Return the (X, Y) coordinate for the center point of the cell that contains the specified text.  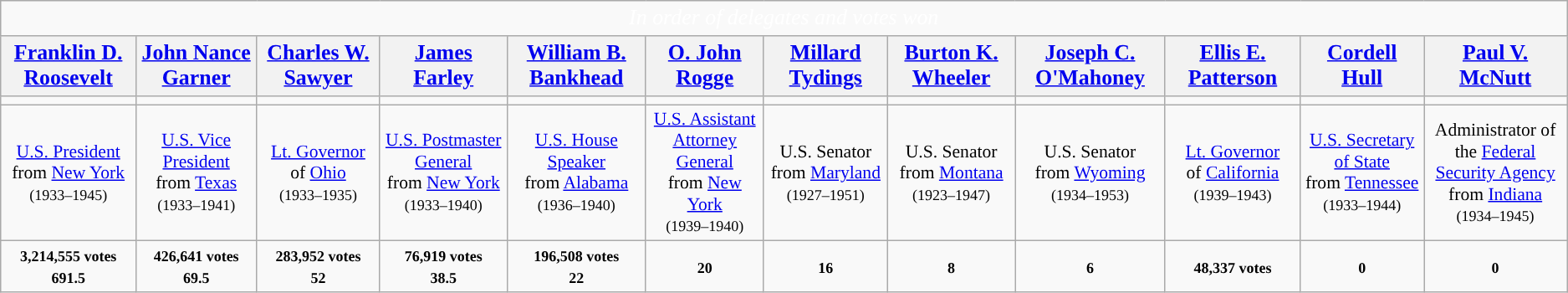
U.S. Senatorfrom Montana(1923–1947) (951, 172)
U.S. Secretary of Statefrom Tennessee(1933–1944) (1362, 172)
U.S. House Speakerfrom Alabama(1936–1940) (576, 172)
Burton K. Wheeler (951, 66)
48,337 votes (1233, 266)
Millard Tydings (825, 66)
283,952 votes52 (318, 266)
8 (951, 266)
Franklin D. Roosevelt (69, 66)
6 (1090, 266)
U.S. Senatorfrom Maryland(1927–1951) (825, 172)
Cordell Hull (1362, 66)
Administrator of the Federal Security Agencyfrom Indiana(1934–1945) (1495, 172)
Joseph C. O'Mahoney (1090, 66)
3,214,555 votes691.5 (69, 266)
U.S. Senatorfrom Wyoming(1934–1953) (1090, 172)
William B. Bankhead (576, 66)
Paul V. McNutt (1495, 66)
196,508 votes22 (576, 266)
U.S. Assistant Attorney Generalfrom New York(1939–1940) (704, 172)
John Nance Garner (197, 66)
James Farley (443, 66)
In order of delegates and votes won (784, 18)
Charles W. Sawyer (318, 66)
426,641 votes69.5 (197, 266)
O. John Rogge (704, 66)
U.S. President from New York (1933–1945) (69, 172)
16 (825, 266)
Ellis E. Patterson (1233, 66)
U.S. Postmaster Generalfrom New York(1933–1940) (443, 172)
20 (704, 266)
76,919 votes38.5 (443, 266)
Lt. Governorof California(1939–1943) (1233, 172)
U.S. Vice President from Texas (1933–1941) (197, 172)
Lt. Governor of Ohio (1933–1935) (318, 172)
